Detect which cell encompasses the target text, then output its (X, Y) center coordinate. 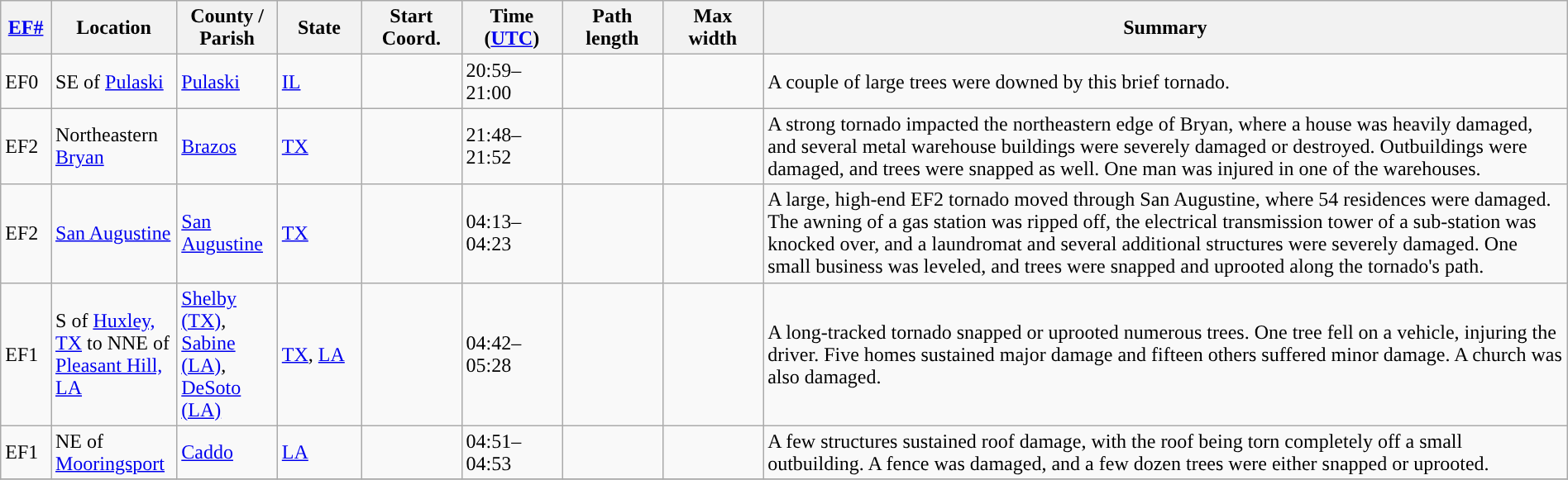
Path length (613, 28)
Location (114, 28)
04:13–04:23 (512, 233)
LA (319, 453)
Shelby (TX), Sabine (LA), DeSoto (LA) (227, 354)
Time (UTC) (512, 28)
County / Parish (227, 28)
04:51–04:53 (512, 453)
S of Huxley, TX to NNE of Pleasant Hill, LA (114, 354)
TX, LA (319, 354)
Northeastern Bryan (114, 146)
Caddo (227, 453)
EF0 (26, 81)
NE of Mooringsport (114, 453)
20:59–21:00 (512, 81)
A couple of large trees were downed by this brief tornado. (1166, 81)
EF# (26, 28)
Pulaski (227, 81)
Max width (713, 28)
04:42–05:28 (512, 354)
Summary (1166, 28)
Brazos (227, 146)
IL (319, 81)
SE of Pulaski (114, 81)
21:48–21:52 (512, 146)
Start Coord. (412, 28)
State (319, 28)
